Pinpoint the cell where the given text exists, returning its [x, y] midpoint coordinate. 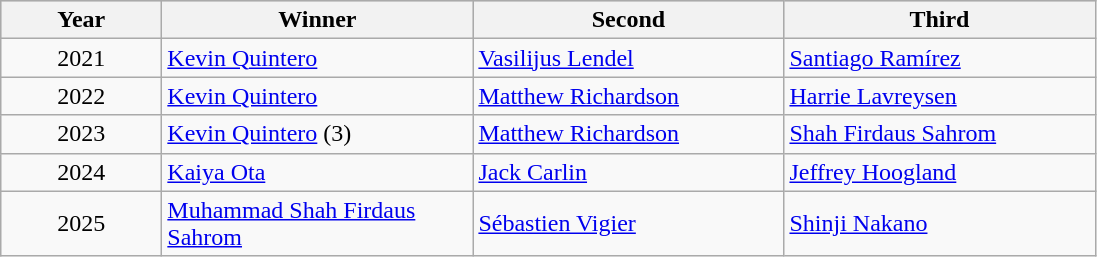
Muhammad Shah Firdaus Sahrom [318, 224]
2025 [82, 224]
2021 [82, 58]
Jack Carlin [628, 172]
Year [82, 20]
Vasilijus Lendel [628, 58]
Jeffrey Hoogland [940, 172]
Shah Firdaus Sahrom [940, 134]
Harrie Lavreysen [940, 96]
2023 [82, 134]
Kevin Quintero (3) [318, 134]
2022 [82, 96]
Third [940, 20]
Shinji Nakano [940, 224]
Second [628, 20]
Kaiya Ota [318, 172]
2024 [82, 172]
Winner [318, 20]
Sébastien Vigier [628, 224]
Santiago Ramírez [940, 58]
